Identify which cell holds the provided text, then report its (X, Y) central coordinate. 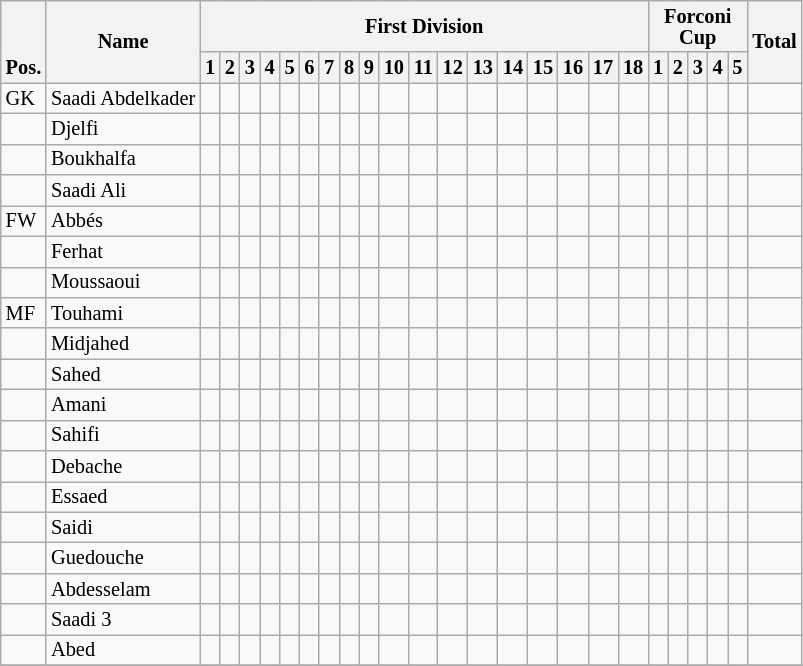
Abdesselam (123, 588)
Forconi Cup (698, 26)
6 (309, 68)
FW (24, 220)
Sahed (123, 374)
12 (453, 68)
7 (329, 68)
Guedouche (123, 558)
Name (123, 41)
9 (369, 68)
First Division (424, 26)
Touhami (123, 312)
15 (543, 68)
Saidi (123, 528)
8 (349, 68)
13 (483, 68)
Amani (123, 404)
Boukhalfa (123, 160)
Debache (123, 466)
17 (603, 68)
10 (394, 68)
Sahifi (123, 436)
16 (573, 68)
Saadi 3 (123, 620)
Pos. (24, 41)
14 (513, 68)
Saadi Ali (123, 190)
GK (24, 98)
18 (633, 68)
Midjahed (123, 344)
Djelfi (123, 128)
Saadi Abdelkader (123, 98)
Total (774, 41)
Ferhat (123, 252)
Abbés (123, 220)
MF (24, 312)
Abed (123, 650)
Moussaoui (123, 282)
Essaed (123, 496)
11 (424, 68)
